Extract the [X, Y] coordinate from the center of the cell holding the provided text.  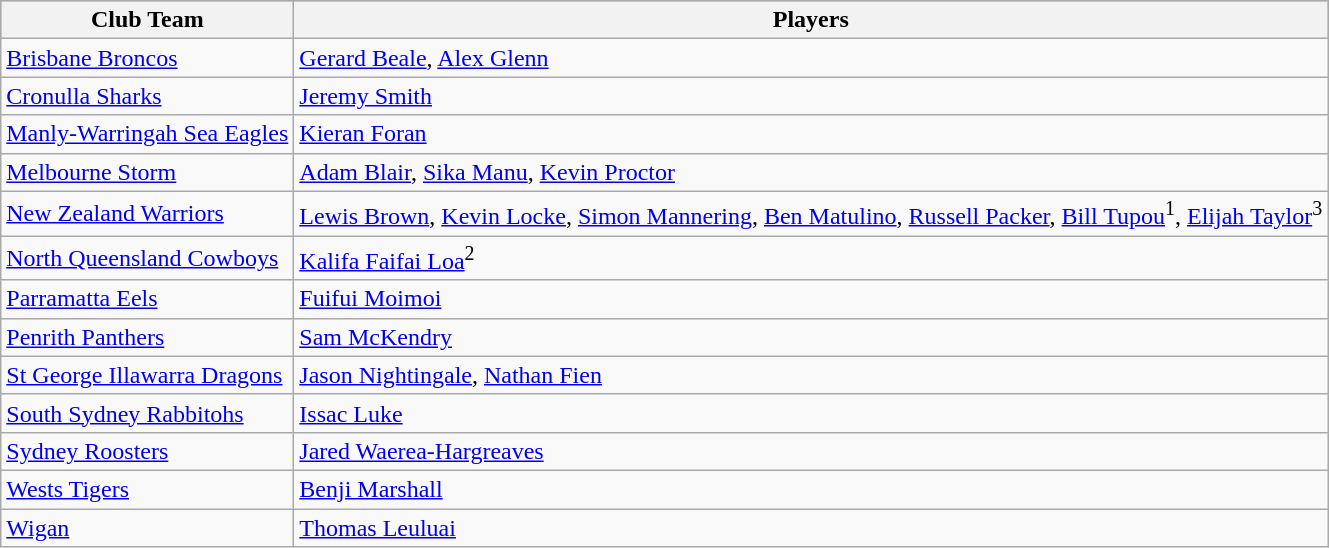
Club Team [148, 20]
Parramatta Eels [148, 299]
Manly-Warringah Sea Eagles [148, 134]
Sam McKendry [811, 337]
Kieran Foran [811, 134]
Gerard Beale, Alex Glenn [811, 58]
Players [811, 20]
Benji Marshall [811, 489]
Jared Waerea-Hargreaves [811, 451]
Cronulla Sharks [148, 96]
Jeremy Smith [811, 96]
Adam Blair, Sika Manu, Kevin Proctor [811, 172]
Wests Tigers [148, 489]
North Queensland Cowboys [148, 258]
Brisbane Broncos [148, 58]
Kalifa Faifai Loa2 [811, 258]
Penrith Panthers [148, 337]
Thomas Leuluai [811, 528]
South Sydney Rabbitohs [148, 413]
New Zealand Warriors [148, 214]
Jason Nightingale, Nathan Fien [811, 375]
St George Illawarra Dragons [148, 375]
Sydney Roosters [148, 451]
Fuifui Moimoi [811, 299]
Melbourne Storm [148, 172]
Wigan [148, 528]
Issac Luke [811, 413]
Lewis Brown, Kevin Locke, Simon Mannering, Ben Matulino, Russell Packer, Bill Tupou1, Elijah Taylor3 [811, 214]
